Extract the [X, Y] coordinate from the center of the cell holding the provided text.  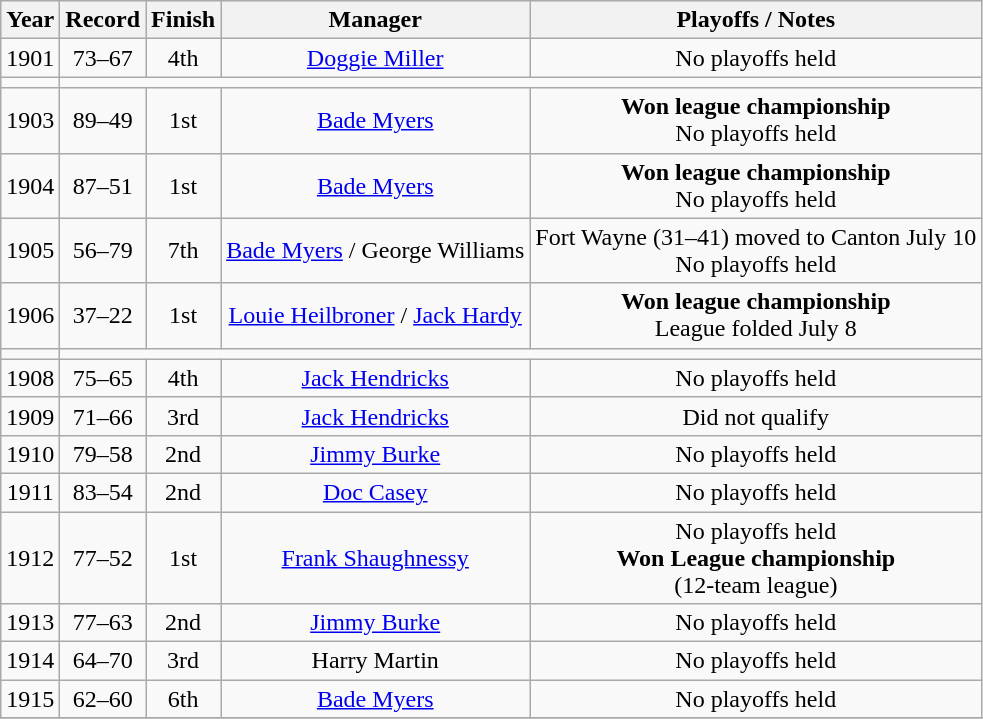
Year [30, 20]
7th [184, 250]
1903 [30, 120]
77–52 [103, 558]
1913 [30, 623]
Harry Martin [376, 661]
Manager [376, 20]
1915 [30, 699]
87–51 [103, 186]
79–58 [103, 454]
Fort Wayne (31–41) moved to Canton July 10No playoffs held [756, 250]
1910 [30, 454]
Bade Myers / George Williams [376, 250]
89–49 [103, 120]
Doggie Miller [376, 58]
77–63 [103, 623]
73–67 [103, 58]
1905 [30, 250]
56–79 [103, 250]
1909 [30, 416]
Did not qualify [756, 416]
75–65 [103, 378]
1911 [30, 492]
1901 [30, 58]
1904 [30, 186]
Finish [184, 20]
6th [184, 699]
Louie Heilbroner / Jack Hardy [376, 316]
64–70 [103, 661]
83–54 [103, 492]
1914 [30, 661]
71–66 [103, 416]
62–60 [103, 699]
Won league championshipLeague folded July 8 [756, 316]
No playoffs heldWon League championship(12-team league) [756, 558]
1908 [30, 378]
1912 [30, 558]
Doc Casey [376, 492]
Record [103, 20]
37–22 [103, 316]
Playoffs / Notes [756, 20]
Frank Shaughnessy [376, 558]
1906 [30, 316]
